Determine the [x, y] coordinate at the center of the cell enclosing the given text.  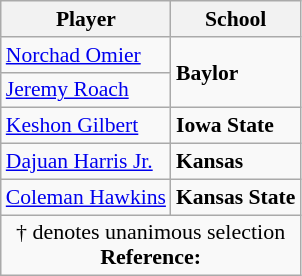
Dajuan Harris Jr. [86, 162]
Jeremy Roach [86, 90]
Keshon Gilbert [86, 126]
Iowa State [236, 126]
Norchad Omier [86, 55]
Kansas [236, 162]
Baylor [236, 72]
Player [86, 19]
School [236, 19]
Kansas State [236, 197]
† denotes unanimous selectionReference: [151, 246]
Coleman Hawkins [86, 197]
